From the cell containing the given text, extract its center point as (X, Y) coordinate. 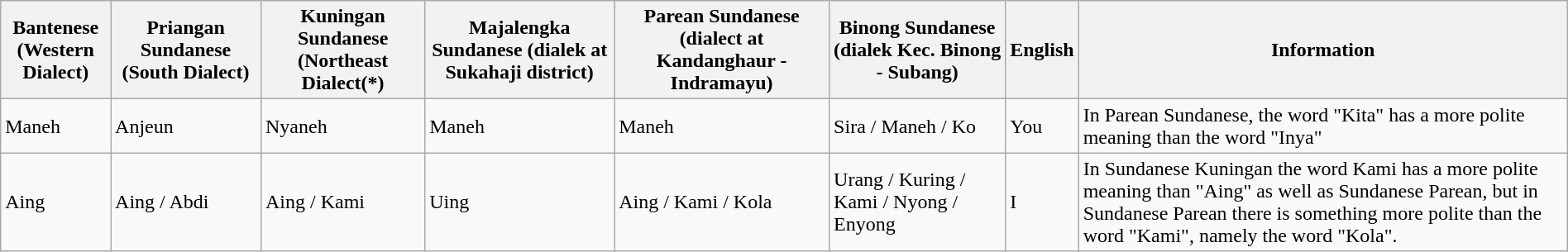
Aing / Kami / Kola (722, 202)
Kuningan Sundanese (Northeast Dialect(*) (342, 50)
Aing (56, 202)
Urang / Kuring / Kami / Nyong / Enyong (918, 202)
Binong Sundanese (dialek Kec. Binong - Subang) (918, 50)
You (1042, 126)
Anjeun (186, 126)
Nyaneh (342, 126)
Sira / Maneh / Ko (918, 126)
Uing (519, 202)
Priangan Sundanese (South Dialect) (186, 50)
Majalengka Sundanese (dialek at Sukahaji district) (519, 50)
English (1042, 50)
I (1042, 202)
In Parean Sundanese, the word "Kita" has a more polite meaning than the word "Inya" (1323, 126)
Aing / Kami (342, 202)
Information (1323, 50)
Aing / Abdi (186, 202)
Bantenese(Western Dialect) (56, 50)
Parean Sundanese (dialect at Kandanghaur - Indramayu) (722, 50)
